From the cell containing the given text, extract its center point as (x, y) coordinate. 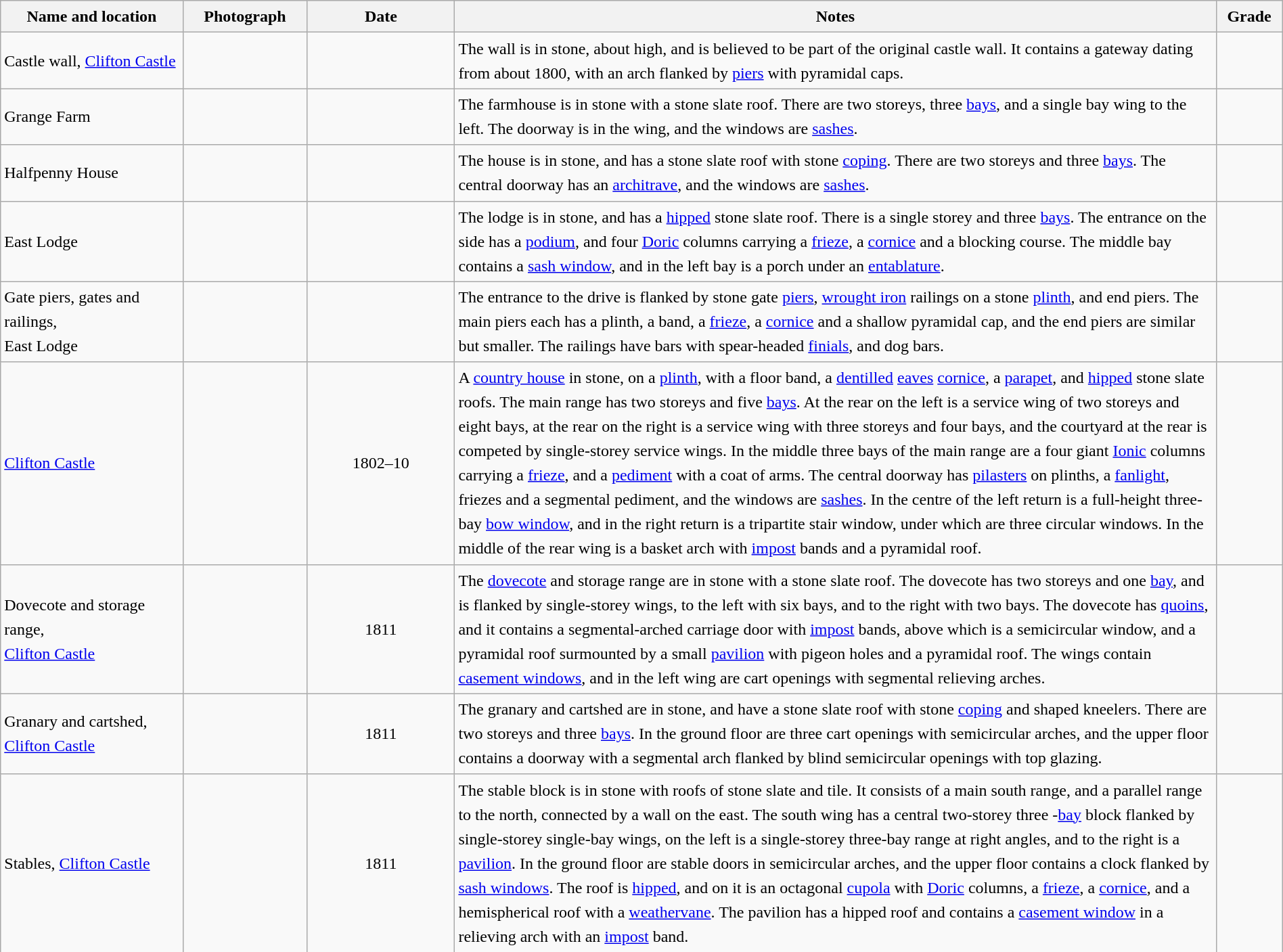
Gate piers, gates and railings,East Lodge (92, 322)
1802–10 (381, 463)
Halfpenny House (92, 173)
Castle wall, Clifton Castle (92, 61)
Photograph (245, 16)
Grade (1249, 16)
Date (381, 16)
Grange Farm (92, 116)
Stables, Clifton Castle (92, 863)
Name and location (92, 16)
East Lodge (92, 241)
Dovecote and storage range,Clifton Castle (92, 629)
Clifton Castle (92, 463)
Notes (835, 16)
Granary and cartshed, Clifton Castle (92, 733)
